Find where the given text appears and provide that cell's center as (X, Y) coordinate. 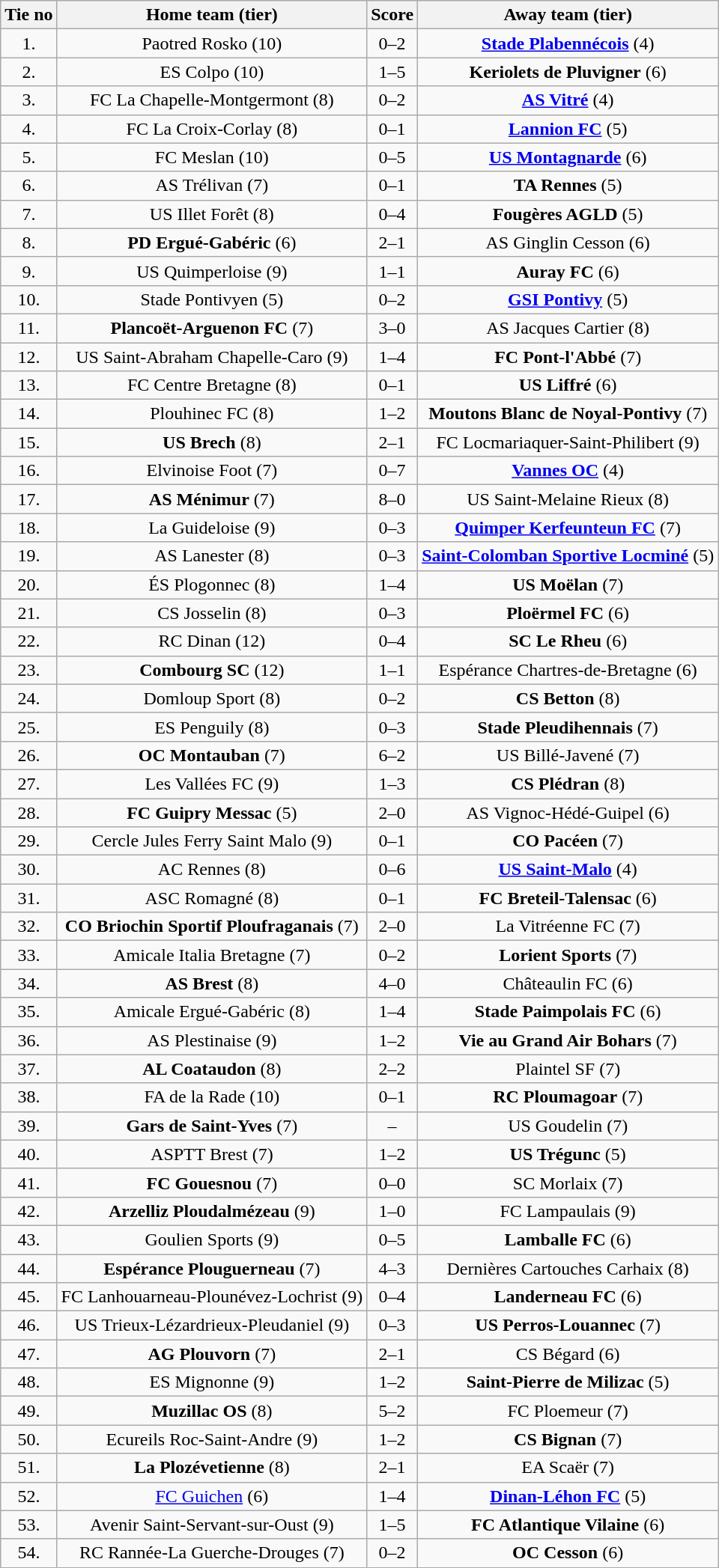
Lamballe FC (6) (568, 1239)
US Trieux-Lézardrieux-Pleudaniel (9) (212, 1326)
FC La Croix-Corlay (8) (212, 129)
0–7 (392, 471)
US Perros-Louannec (7) (568, 1326)
Avenir Saint-Servant-sur-Oust (9) (212, 1525)
22. (28, 641)
CS Bignan (7) (568, 1439)
48. (28, 1382)
CO Briochin Sportif Ploufraganais (7) (212, 927)
Châteaulin FC (6) (568, 983)
33. (28, 955)
26. (28, 755)
FC La Chapelle-Montgermont (8) (212, 100)
8–0 (392, 499)
28. (28, 812)
US Billé-Javené (7) (568, 755)
Fougères AGLD (5) (568, 214)
20. (28, 585)
5. (28, 157)
FC Guichen (6) (212, 1496)
47. (28, 1354)
Saint-Colomban Sportive Locminé (5) (568, 556)
Elvinoise Foot (7) (212, 471)
AS Vignoc-Hédé-Guipel (6) (568, 812)
AS Vitré (4) (568, 100)
CS Plédran (8) (568, 784)
US Montagnarde (6) (568, 157)
41. (28, 1183)
Les Vallées FC (9) (212, 784)
La Plozévetienne (8) (212, 1468)
Ploërmel FC (6) (568, 613)
La Vitréenne FC (7) (568, 927)
Landerneau FC (6) (568, 1297)
52. (28, 1496)
Plancoët-Arguenon FC (7) (212, 328)
Vie au Grand Air Bohars (7) (568, 1040)
AS Plestinaise (9) (212, 1040)
24. (28, 698)
US Trégunc (5) (568, 1154)
FC Locmariaquer-Saint-Philibert (9) (568, 442)
RC Dinan (12) (212, 641)
Keriolets de Pluvigner (6) (568, 72)
CO Pacéen (7) (568, 841)
Stade Pontivyen (5) (212, 299)
34. (28, 983)
46. (28, 1326)
21. (28, 613)
FC Guipry Messac (5) (212, 812)
EA Scaër (7) (568, 1468)
12. (28, 357)
US Goudelin (7) (568, 1126)
2–2 (392, 1069)
14. (28, 414)
23. (28, 670)
9. (28, 271)
Plouhinec FC (8) (212, 414)
AS Ginglin Cesson (6) (568, 242)
Domloup Sport (8) (212, 698)
Auray FC (6) (568, 271)
OC Cesson (6) (568, 1553)
4. (28, 129)
2. (28, 72)
CS Josselin (8) (212, 613)
ES Colpo (10) (212, 72)
PD Ergué-Gabéric (6) (212, 242)
ES Mignonne (9) (212, 1382)
AC Rennes (8) (212, 870)
RC Rannée-La Guerche-Drouges (7) (212, 1553)
Stade Plabennécois (4) (568, 43)
4–0 (392, 983)
US Liffré (6) (568, 385)
Muzillac OS (8) (212, 1411)
US Quimperloise (9) (212, 271)
Stade Paimpolais FC (6) (568, 1012)
Gars de Saint-Yves (7) (212, 1126)
US Illet Forêt (8) (212, 214)
RC Ploumagoar (7) (568, 1097)
Amicale Italia Bretagne (7) (212, 955)
38. (28, 1097)
Amicale Ergué-Gabéric (8) (212, 1012)
OC Montauban (7) (212, 755)
51. (28, 1468)
AG Plouvorn (7) (212, 1354)
10. (28, 299)
Home team (tier) (212, 15)
29. (28, 841)
1. (28, 43)
AS Brest (8) (212, 983)
Dernières Cartouches Carhaix (8) (568, 1269)
Moutons Blanc de Noyal-Pontivy (7) (568, 414)
3. (28, 100)
US Moëlan (7) (568, 585)
Away team (tier) (568, 15)
Dinan-Léhon FC (5) (568, 1496)
FC Centre Bretagne (8) (212, 385)
15. (28, 442)
CS Betton (8) (568, 698)
1–0 (392, 1211)
Vannes OC (4) (568, 471)
16. (28, 471)
FC Lampaulais (9) (568, 1211)
4–3 (392, 1269)
Espérance Chartres-de-Bretagne (6) (568, 670)
FC Gouesnou (7) (212, 1183)
Cercle Jules Ferry Saint Malo (9) (212, 841)
GSI Pontivy (5) (568, 299)
40. (28, 1154)
8. (28, 242)
30. (28, 870)
Espérance Plouguerneau (7) (212, 1269)
32. (28, 927)
FC Pont-l'Abbé (7) (568, 357)
53. (28, 1525)
Arzelliz Ploudalmézeau (9) (212, 1211)
27. (28, 784)
ES Penguily (8) (212, 727)
31. (28, 898)
FA de la Rade (10) (212, 1097)
45. (28, 1297)
FC Lanhouarneau-Plounévez-Lochrist (9) (212, 1297)
18. (28, 528)
Plaintel SF (7) (568, 1069)
US Saint-Melaine Rieux (8) (568, 499)
17. (28, 499)
44. (28, 1269)
0–0 (392, 1183)
6. (28, 186)
AL Coataudon (8) (212, 1069)
Lannion FC (5) (568, 129)
TA Rennes (5) (568, 186)
US Brech (8) (212, 442)
Score (392, 15)
13. (28, 385)
La Guideloise (9) (212, 528)
FC Ploemeur (7) (568, 1411)
54. (28, 1553)
Tie no (28, 15)
35. (28, 1012)
Ecureils Roc-Saint-Andre (9) (212, 1439)
FC Meslan (10) (212, 157)
AS Trélivan (7) (212, 186)
AS Lanester (8) (212, 556)
Goulien Sports (9) (212, 1239)
US Saint-Abraham Chapelle-Caro (9) (212, 357)
25. (28, 727)
Saint-Pierre de Milizac (5) (568, 1382)
0–6 (392, 870)
ASPTT Brest (7) (212, 1154)
CS Bégard (6) (568, 1354)
Combourg SC (12) (212, 670)
AS Ménimur (7) (212, 499)
1–3 (392, 784)
37. (28, 1069)
Paotred Rosko (10) (212, 43)
11. (28, 328)
ASC Romagné (8) (212, 898)
– (392, 1126)
6–2 (392, 755)
FC Breteil-Talensac (6) (568, 898)
US Saint-Malo (4) (568, 870)
SC Morlaix (7) (568, 1183)
FC Atlantique Vilaine (6) (568, 1525)
39. (28, 1126)
5–2 (392, 1411)
SC Le Rheu (6) (568, 641)
49. (28, 1411)
50. (28, 1439)
7. (28, 214)
3–0 (392, 328)
43. (28, 1239)
Stade Pleudihennais (7) (568, 727)
AS Jacques Cartier (8) (568, 328)
ÉS Plogonnec (8) (212, 585)
19. (28, 556)
42. (28, 1211)
36. (28, 1040)
Lorient Sports (7) (568, 955)
Quimper Kerfeunteun FC (7) (568, 528)
